Determine the (x, y) coordinate at the center of the cell enclosing the given text.  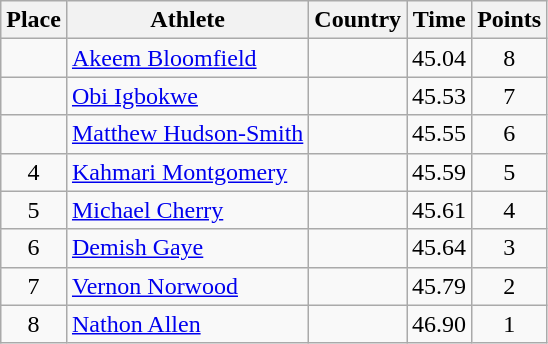
Points (510, 20)
Michael Cherry (187, 210)
45.64 (440, 248)
Country (358, 20)
Athlete (187, 20)
45.79 (440, 286)
45.59 (440, 172)
Demish Gaye (187, 248)
45.04 (440, 58)
Vernon Norwood (187, 286)
3 (510, 248)
Place (34, 20)
Matthew Hudson-Smith (187, 134)
46.90 (440, 324)
45.61 (440, 210)
2 (510, 286)
Time (440, 20)
45.55 (440, 134)
Kahmari Montgomery (187, 172)
Akeem Bloomfield (187, 58)
1 (510, 324)
Nathon Allen (187, 324)
Obi Igbokwe (187, 96)
45.53 (440, 96)
